Return (X, Y) of the center of cell containing provided text 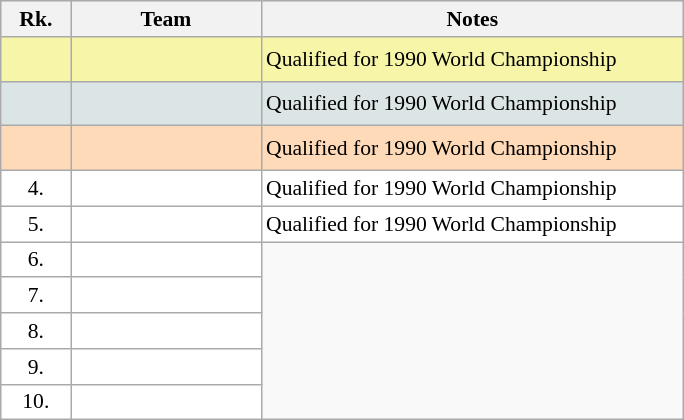
7. (36, 296)
Notes (472, 19)
Rk. (36, 19)
8. (36, 331)
5. (36, 224)
9. (36, 367)
6. (36, 260)
10. (36, 402)
4. (36, 189)
Team (166, 19)
